Find where the given text appears and provide that cell's center as [x, y] coordinate. 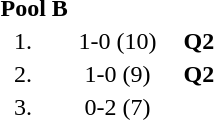
1-0 (10) [118, 41]
1-0 (9) [118, 74]
